Identify which cell holds the provided text, then report its (x, y) central coordinate. 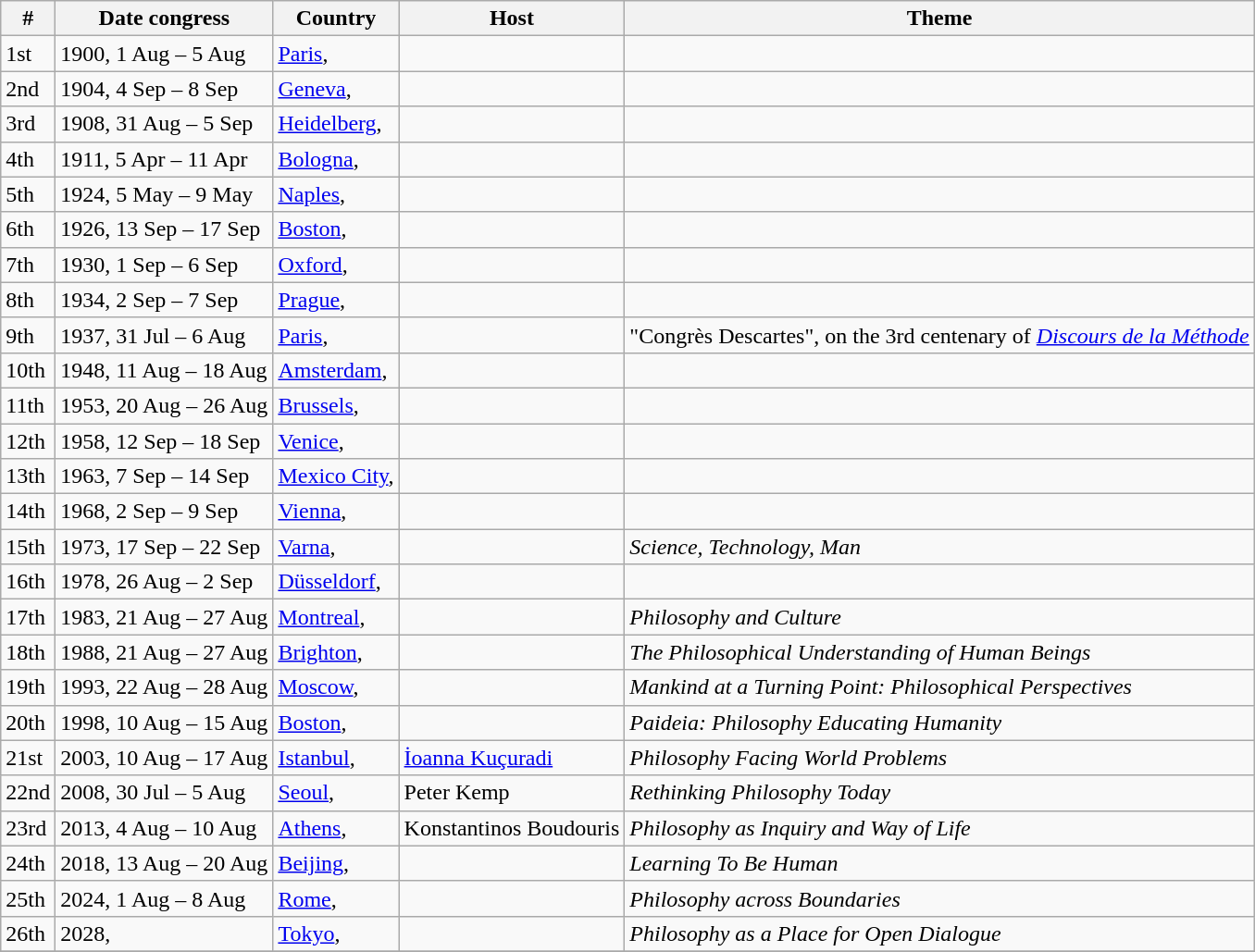
26th (28, 933)
1968, 2 Sep – 9 Sep (165, 512)
Düsseldorf, (336, 582)
Date congress (165, 19)
1993, 22 Aug – 28 Aug (165, 687)
1904, 4 Sep – 8 Sep (165, 89)
Oxford, (336, 265)
İoanna Kuçuradi (512, 758)
2028, (165, 933)
1973, 17 Sep – 22 Sep (165, 547)
1937, 31 Jul – 6 Aug (165, 335)
Paideia: Philosophy Educating Humanity (939, 723)
Peter Kemp (512, 793)
Philosophy as a Place for Open Dialogue (939, 933)
Host (512, 19)
19th (28, 687)
25th (28, 898)
Venice, (336, 441)
1908, 31 Aug – 5 Sep (165, 124)
2008, 30 Jul – 5 Aug (165, 793)
9th (28, 335)
1st (28, 54)
15th (28, 547)
12th (28, 441)
"Congrès Descartes", on the 3rd centenary of Discours de la Méthode (939, 335)
Vienna, (336, 512)
Rome, (336, 898)
Geneva, (336, 89)
4th (28, 159)
Theme (939, 19)
1948, 11 Aug – 18 Aug (165, 370)
Montreal, (336, 617)
Varna, (336, 547)
16th (28, 582)
22nd (28, 793)
Mexico City, (336, 476)
1988, 21 Aug – 27 Aug (165, 652)
3rd (28, 124)
Philosophy across Boundaries (939, 898)
Naples, (336, 194)
1958, 12 Sep – 18 Sep (165, 441)
13th (28, 476)
17th (28, 617)
1900, 1 Aug – 5 Aug (165, 54)
Moscow, (336, 687)
Heidelberg, (336, 124)
Country (336, 19)
1963, 7 Sep – 14 Sep (165, 476)
Konstantinos Boudouris (512, 828)
2003, 10 Aug – 17 Aug (165, 758)
1978, 26 Aug – 2 Sep (165, 582)
1998, 10 Aug – 15 Aug (165, 723)
Istanbul, (336, 758)
Philosophy Facing World Problems (939, 758)
The Philosophical Understanding of Human Beings (939, 652)
Learning To Be Human (939, 863)
11th (28, 405)
Tokyo, (336, 933)
Rethinking Philosophy Today (939, 793)
21st (28, 758)
1930, 1 Sep – 6 Sep (165, 265)
2nd (28, 89)
20th (28, 723)
2024, 1 Aug – 8 Aug (165, 898)
Philosophy and Culture (939, 617)
1911, 5 Apr – 11 Apr (165, 159)
Brighton, (336, 652)
1934, 2 Sep – 7 Sep (165, 300)
1926, 13 Sep – 17 Sep (165, 229)
Prague, (336, 300)
2013, 4 Aug – 10 Aug (165, 828)
7th (28, 265)
Athens, (336, 828)
# (28, 19)
23rd (28, 828)
Bologna, (336, 159)
1924, 5 May – 9 May (165, 194)
Seoul, (336, 793)
Philosophy as Inquiry and Way of Life (939, 828)
24th (28, 863)
1983, 21 Aug – 27 Aug (165, 617)
10th (28, 370)
Beijing, (336, 863)
2018, 13 Aug – 20 Aug (165, 863)
Science, Technology, Man (939, 547)
Brussels, (336, 405)
Mankind at a Turning Point: Philosophical Perspectives (939, 687)
5th (28, 194)
6th (28, 229)
18th (28, 652)
Amsterdam, (336, 370)
1953, 20 Aug – 26 Aug (165, 405)
8th (28, 300)
14th (28, 512)
